Determine the (x, y) coordinate at the center of the cell enclosing the given text.  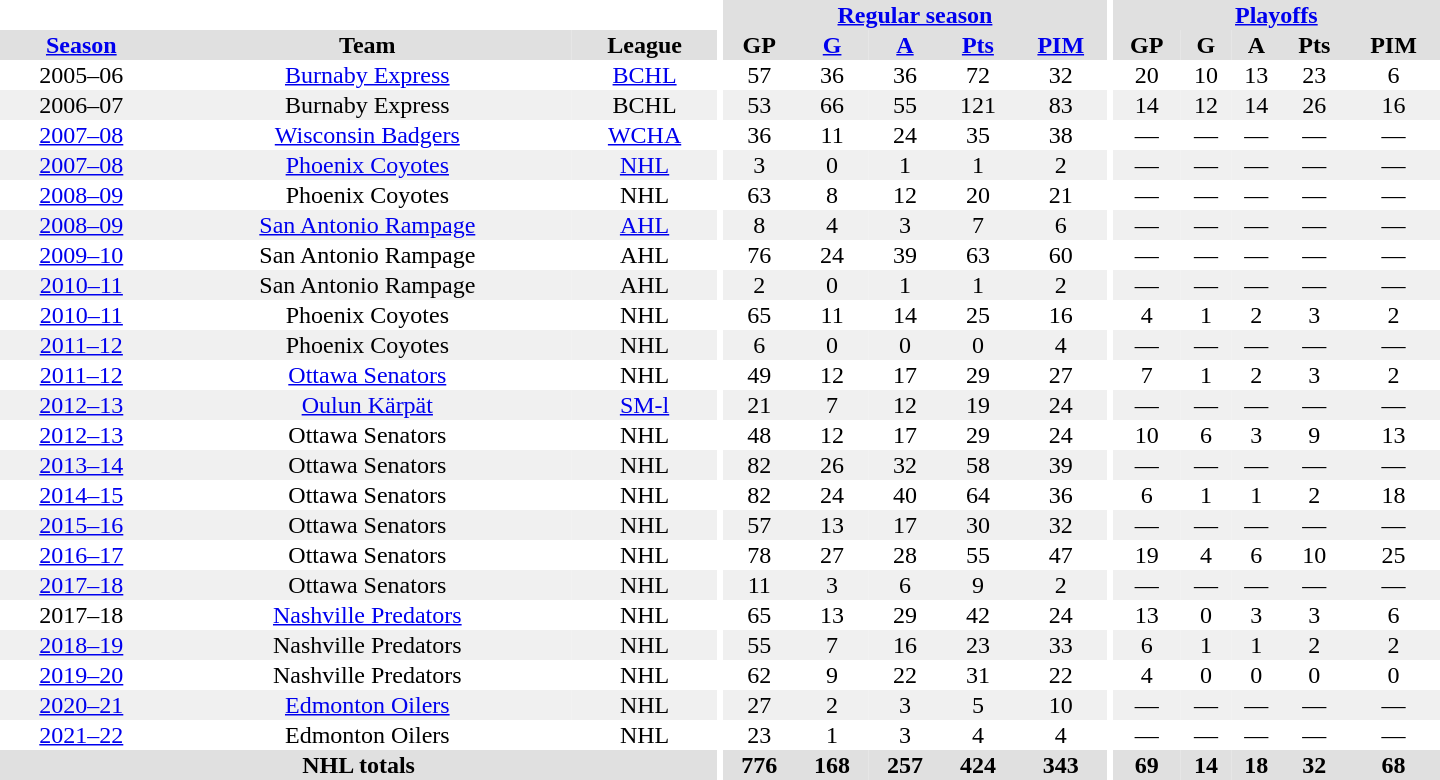
76 (760, 255)
Playoffs (1276, 15)
42 (978, 615)
121 (978, 105)
Wisconsin Badgers (368, 135)
2021–22 (82, 735)
38 (1060, 135)
78 (760, 555)
776 (760, 765)
47 (1060, 555)
NHL totals (358, 765)
Regular season (915, 15)
69 (1147, 765)
35 (978, 135)
30 (978, 525)
2018–19 (82, 645)
66 (832, 105)
2006–07 (82, 105)
2013–14 (82, 465)
2016–17 (82, 555)
2015–16 (82, 525)
83 (1060, 105)
2020–21 (82, 705)
68 (1394, 765)
31 (978, 675)
2019–20 (82, 675)
62 (760, 675)
2014–15 (82, 495)
2009–10 (82, 255)
33 (1060, 645)
5 (978, 705)
Oulun Kärpät (368, 405)
60 (1060, 255)
Season (82, 45)
424 (978, 765)
72 (978, 75)
WCHA (644, 135)
40 (906, 495)
343 (1060, 765)
53 (760, 105)
SM-l (644, 405)
2005–06 (82, 75)
257 (906, 765)
League (644, 45)
64 (978, 495)
168 (832, 765)
28 (906, 555)
58 (978, 465)
48 (760, 435)
Team (368, 45)
49 (760, 375)
